Detect which cell encompasses the target text, then output its (X, Y) center coordinate. 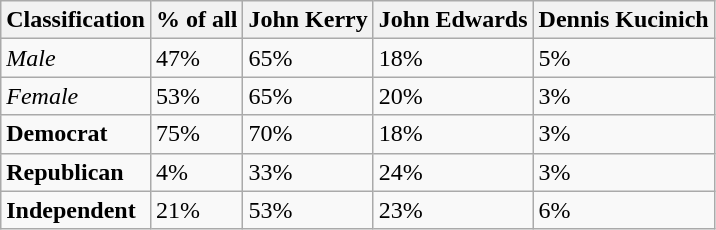
Classification (76, 20)
% of all (196, 20)
4% (196, 172)
Male (76, 58)
21% (196, 210)
23% (453, 210)
47% (196, 58)
Dennis Kucinich (624, 20)
John Kerry (308, 20)
Independent (76, 210)
20% (453, 96)
5% (624, 58)
6% (624, 210)
Female (76, 96)
John Edwards (453, 20)
Democrat (76, 134)
33% (308, 172)
70% (308, 134)
75% (196, 134)
Republican (76, 172)
24% (453, 172)
